Search for the cell housing the specified text and yield its (x, y) center coordinate. 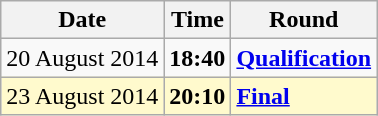
20:10 (198, 96)
23 August 2014 (82, 96)
Date (82, 20)
Time (198, 20)
Final (304, 96)
20 August 2014 (82, 58)
18:40 (198, 58)
Qualification (304, 58)
Round (304, 20)
